Extract the [X, Y] coordinate from the center of the cell holding the provided text.  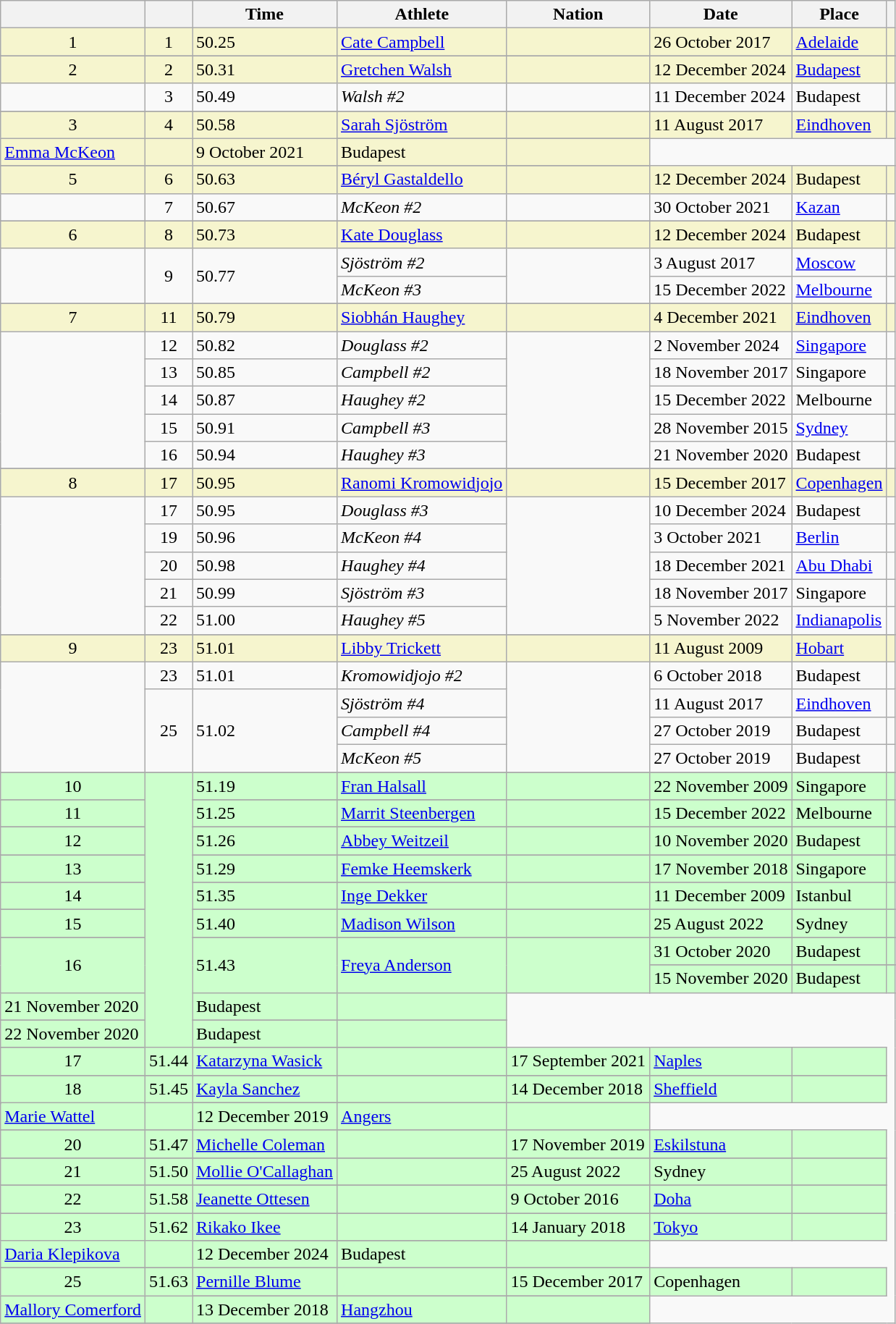
Douglass #2 [422, 345]
50.49 [265, 97]
50.96 [265, 538]
Abbey Weitzeil [422, 841]
50.73 [265, 235]
Mollie O'Callaghan [265, 1171]
3 October 2021 [721, 538]
10 [73, 785]
Emma McKeon [73, 152]
17 September 2021 [578, 1061]
Sheffield [721, 1089]
28 November 2015 [721, 428]
Haughey #5 [422, 620]
50.82 [265, 345]
Pernille Blume [265, 1282]
50.85 [265, 373]
Béryl Gastaldello [422, 180]
Daria Klepikova [73, 1255]
Walsh #2 [422, 97]
4 December 2021 [721, 317]
Campbell #2 [422, 373]
Angers [422, 1116]
Kazan [840, 207]
31 October 2020 [721, 951]
51.00 [265, 620]
Doha [721, 1199]
Kromowidjojo #2 [422, 675]
Sjöström #2 [422, 262]
50.99 [265, 593]
6 October 2018 [721, 675]
51.40 [265, 924]
Siobhán Haughey [422, 317]
51.45 [168, 1089]
Michelle Coleman [265, 1144]
51.58 [168, 1199]
51.29 [265, 869]
50.63 [265, 180]
51.44 [168, 1061]
Douglass #3 [422, 510]
50.98 [265, 565]
Gretchen Walsh [422, 69]
Sjöström #4 [422, 703]
3 August 2017 [721, 262]
14 December 2018 [578, 1089]
McKeon #4 [422, 538]
Place [840, 14]
Indianapolis [840, 620]
Libby Trickett [422, 648]
Femke Heemskerk [422, 869]
12 December 2019 [265, 1116]
51.62 [168, 1227]
51.25 [265, 814]
Haughey #3 [422, 455]
50.67 [265, 207]
50.58 [265, 125]
51.43 [265, 965]
50.25 [265, 42]
McKeon #3 [422, 290]
Freya Anderson [422, 965]
51.35 [265, 896]
50.77 [265, 276]
Time [265, 14]
51.02 [265, 730]
Abu Dhabi [840, 565]
Sarah Sjöström [422, 125]
13 December 2018 [265, 1310]
51.26 [265, 841]
4 [168, 125]
Moscow [840, 262]
22 November 2009 [721, 785]
Sjöström #3 [422, 593]
19 [168, 538]
9 October 2021 [265, 152]
26 October 2017 [721, 42]
18 December 2021 [721, 565]
17 November 2018 [721, 869]
50.31 [265, 69]
5 November 2022 [721, 620]
51.50 [168, 1171]
McKeon #2 [422, 207]
50.94 [265, 455]
Campbell #4 [422, 730]
17 November 2019 [578, 1144]
Marie Wattel [73, 1116]
Hobart [840, 648]
14 January 2018 [578, 1227]
Inge Dekker [422, 896]
Adelaide [840, 42]
Tokyo [721, 1227]
Ranomi Kromowidjojo [422, 483]
Katarzyna Wasick [265, 1061]
5 [73, 180]
McKeon #5 [422, 758]
50.91 [265, 428]
Berlin [840, 538]
11 December 2009 [721, 896]
Naples [721, 1061]
Eskilstuna [721, 1144]
Campbell #3 [422, 428]
10 November 2020 [721, 841]
Jeanette Ottesen [265, 1199]
Cate Campbell [422, 42]
51.63 [168, 1282]
51.47 [168, 1144]
18 [73, 1089]
Nation [578, 14]
Kate Douglass [422, 235]
Marrit Steenbergen [422, 814]
Date [721, 14]
Haughey #2 [422, 400]
22 November 2020 [73, 1034]
Hangzhou [422, 1310]
Istanbul [840, 896]
30 October 2021 [721, 207]
Rikako Ikee [265, 1227]
Haughey #4 [422, 565]
2 November 2024 [721, 345]
Athlete [422, 14]
11 December 2024 [721, 97]
Fran Halsall [422, 785]
Kayla Sanchez [265, 1089]
51.19 [265, 785]
50.87 [265, 400]
Mallory Comerford [73, 1310]
50.79 [265, 317]
10 December 2024 [721, 510]
9 October 2016 [578, 1199]
Madison Wilson [422, 924]
15 November 2020 [721, 979]
11 August 2009 [721, 648]
